Find where the given text appears and provide that cell's center as [x, y] coordinate. 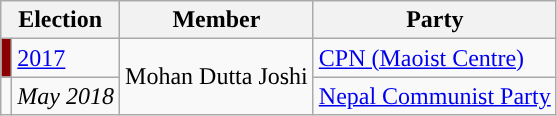
May 2018 [66, 96]
Election [60, 20]
Mohan Dutta Joshi [217, 77]
Member [217, 20]
Party [434, 20]
Nepal Communist Party [434, 96]
CPN (Maoist Centre) [434, 58]
2017 [66, 58]
